Return (x, y) of the center of cell containing provided text 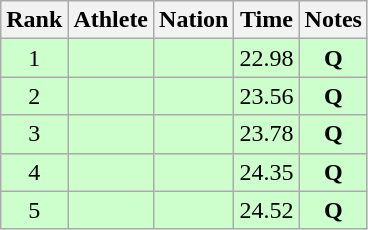
5 (34, 210)
Rank (34, 20)
24.52 (266, 210)
Athlete (111, 20)
23.56 (266, 96)
24.35 (266, 172)
2 (34, 96)
22.98 (266, 58)
Notes (333, 20)
23.78 (266, 134)
Nation (194, 20)
1 (34, 58)
3 (34, 134)
4 (34, 172)
Time (266, 20)
